Determine the (x, y) coordinate at the center of the cell enclosing the given text.  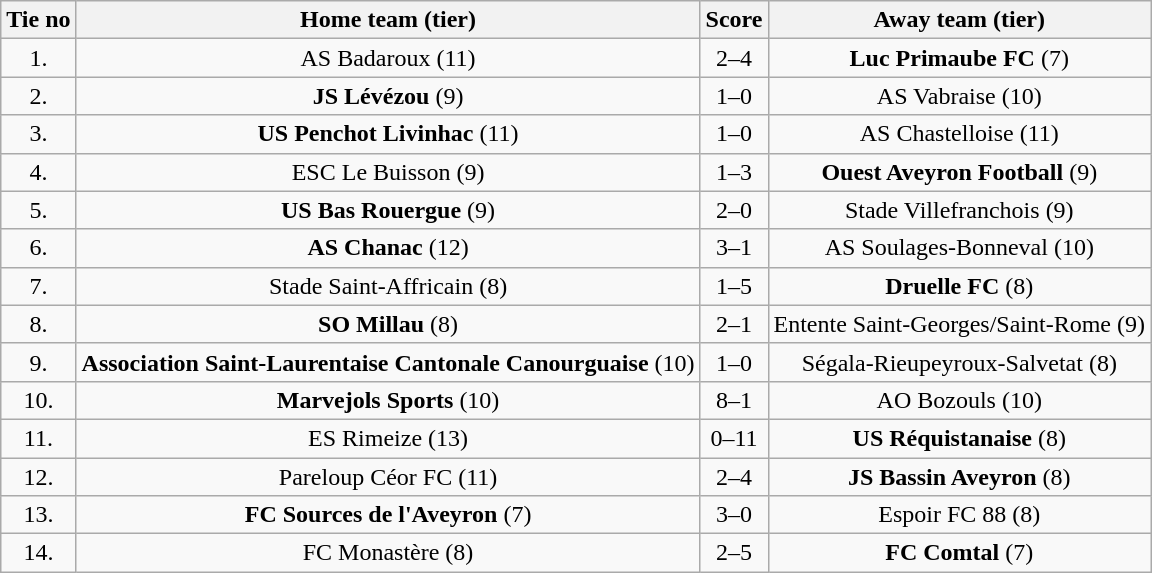
Luc Primaube FC (7) (960, 58)
2–0 (734, 210)
Pareloup Céor FC (11) (388, 477)
0–11 (734, 438)
AO Bozouls (10) (960, 400)
US Penchot Livinhac (11) (388, 134)
Espoir FC 88 (8) (960, 515)
Score (734, 20)
2–5 (734, 553)
AS Chastelloise (11) (960, 134)
Stade Saint-Affricain (8) (388, 286)
ESC Le Buisson (9) (388, 172)
7. (38, 286)
AS Vabraise (10) (960, 96)
AS Badaroux (11) (388, 58)
9. (38, 362)
2. (38, 96)
10. (38, 400)
AS Chanac (12) (388, 248)
US Réquistanaise (8) (960, 438)
2–1 (734, 324)
JS Lévézou (9) (388, 96)
FC Comtal (7) (960, 553)
ES Rimeize (13) (388, 438)
AS Soulages-Bonneval (10) (960, 248)
Home team (tier) (388, 20)
8. (38, 324)
1–3 (734, 172)
Stade Villefranchois (9) (960, 210)
3. (38, 134)
1. (38, 58)
3–1 (734, 248)
Tie no (38, 20)
13. (38, 515)
Ouest Aveyron Football (9) (960, 172)
Marvejols Sports (10) (388, 400)
Ségala-Rieupeyroux-Salvetat (8) (960, 362)
3–0 (734, 515)
FC Sources de l'Aveyron (7) (388, 515)
6. (38, 248)
FC Monastère (8) (388, 553)
Association Saint-Laurentaise Cantonale Canourguaise (10) (388, 362)
Away team (tier) (960, 20)
US Bas Rouergue (9) (388, 210)
Druelle FC (8) (960, 286)
8–1 (734, 400)
4. (38, 172)
5. (38, 210)
12. (38, 477)
JS Bassin Aveyron (8) (960, 477)
14. (38, 553)
SO Millau (8) (388, 324)
1–5 (734, 286)
Entente Saint-Georges/Saint-Rome (9) (960, 324)
11. (38, 438)
